Search for the cell housing the specified text and yield its [x, y] center coordinate. 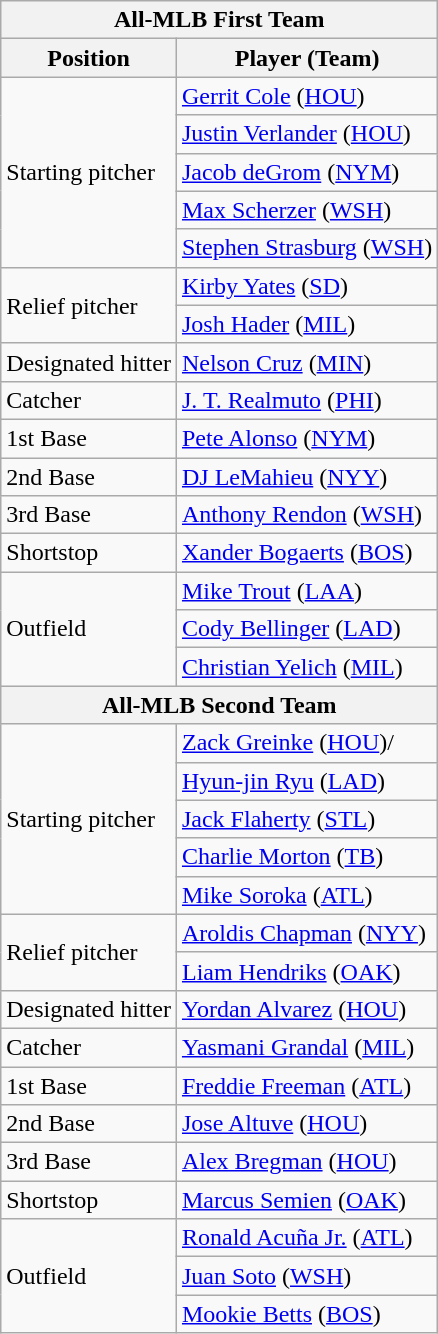
Jose Altuve (HOU) [306, 1124]
Yasmani Grandal (MIL) [306, 1047]
Juan Soto (WSH) [306, 1276]
Gerrit Cole (HOU) [306, 96]
Mike Soroka (ATL) [306, 895]
All-MLB First Team [220, 20]
Ronald Acuña Jr. (ATL) [306, 1238]
Position [89, 58]
Freddie Freeman (ATL) [306, 1085]
Player (Team) [306, 58]
Mookie Betts (BOS) [306, 1314]
Anthony Rendon (WSH) [306, 515]
Justin Verlander (HOU) [306, 134]
All-MLB Second Team [220, 705]
Charlie Morton (TB) [306, 857]
Jacob deGrom (NYM) [306, 172]
Aroldis Chapman (NYY) [306, 933]
Zack Greinke (HOU)/ [306, 743]
Mike Trout (LAA) [306, 591]
Liam Hendriks (OAK) [306, 971]
Hyun-jin Ryu (LAD) [306, 781]
Xander Bogaerts (BOS) [306, 553]
Yordan Alvarez (HOU) [306, 1009]
Nelson Cruz (MIN) [306, 362]
DJ LeMahieu (NYY) [306, 477]
Max Scherzer (WSH) [306, 210]
Marcus Semien (OAK) [306, 1200]
Christian Yelich (MIL) [306, 667]
Jack Flaherty (STL) [306, 819]
Josh Hader (MIL) [306, 324]
Alex Bregman (HOU) [306, 1162]
J. T. Realmuto (PHI) [306, 400]
Cody Bellinger (LAD) [306, 629]
Stephen Strasburg (WSH) [306, 248]
Pete Alonso (NYM) [306, 438]
Kirby Yates (SD) [306, 286]
